Find where the given text appears and provide that cell's center as [X, Y] coordinate. 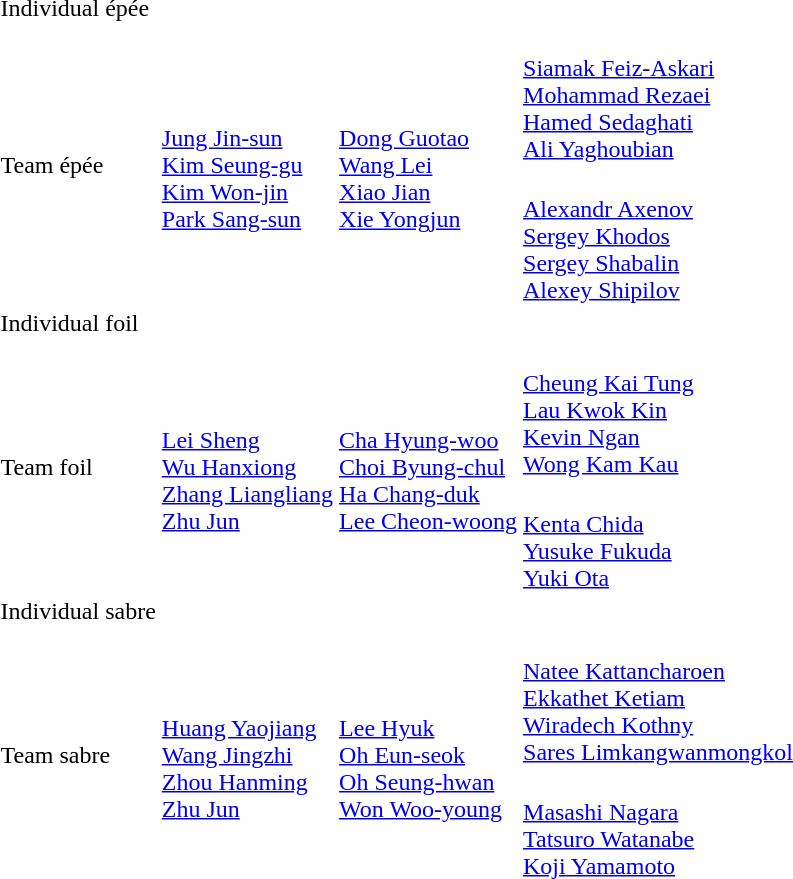
Dong GuotaoWang LeiXiao JianXie Yongjun [428, 166]
Lei ShengWu HanxiongZhang LiangliangZhu Jun [247, 467]
Cha Hyung-wooChoi Byung-chulHa Chang-dukLee Cheon-woong [428, 467]
Jung Jin-sunKim Seung-guKim Won-jinPark Sang-sun [247, 166]
